From the cell containing the given text, extract its center point as [X, Y] coordinate. 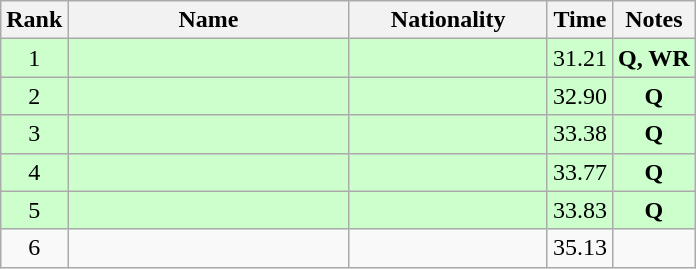
33.77 [580, 172]
Q, WR [654, 58]
4 [34, 172]
35.13 [580, 248]
Name [208, 20]
Notes [654, 20]
6 [34, 248]
Time [580, 20]
2 [34, 96]
5 [34, 210]
Rank [34, 20]
Nationality [448, 20]
3 [34, 134]
31.21 [580, 58]
33.38 [580, 134]
32.90 [580, 96]
1 [34, 58]
33.83 [580, 210]
